Identify which cell holds the provided text, then report its [X, Y] central coordinate. 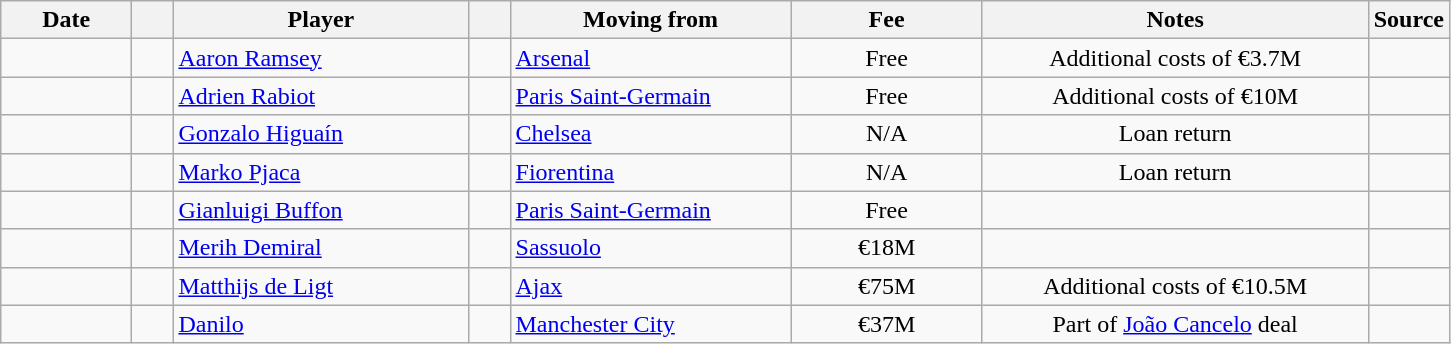
Fee [886, 20]
Manchester City [650, 324]
Fiorentina [650, 172]
Gonzalo Higuaín [321, 134]
Arsenal [650, 58]
Aaron Ramsey [321, 58]
€37M [886, 324]
Additional costs of €10.5M [1175, 286]
Merih Demiral [321, 248]
Chelsea [650, 134]
Date [66, 20]
Additional costs of €10M [1175, 96]
Part of João Cancelo deal [1175, 324]
Ajax [650, 286]
Gianluigi Buffon [321, 210]
Player [321, 20]
Marko Pjaca [321, 172]
€75M [886, 286]
Sassuolo [650, 248]
Danilo [321, 324]
Adrien Rabiot [321, 96]
Notes [1175, 20]
Source [1408, 20]
Additional costs of €3.7M [1175, 58]
Moving from [650, 20]
€18M [886, 248]
Matthijs de Ligt [321, 286]
